For the text-containing cell, return its midpoint in (x, y) coordinate format. 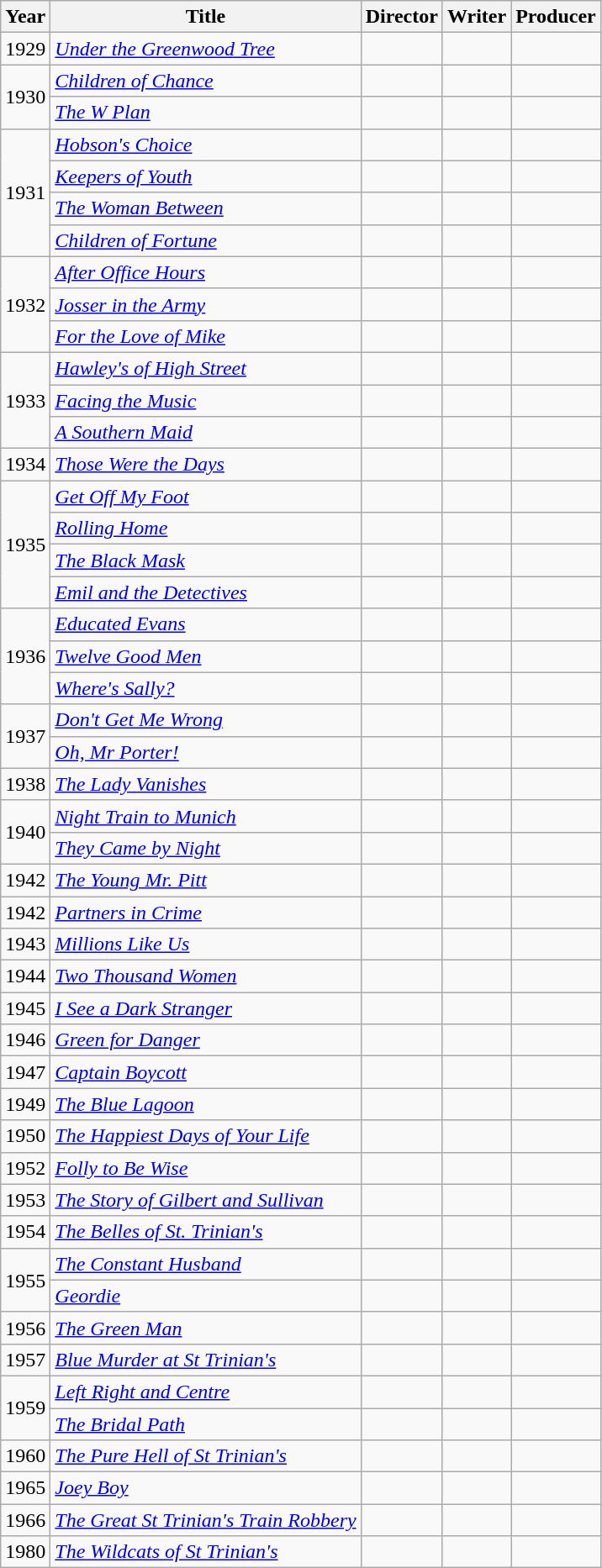
Captain Boycott (205, 1072)
Get Off My Foot (205, 497)
Josser in the Army (205, 304)
After Office Hours (205, 272)
The Wildcats of St Trinian's (205, 1552)
1957 (25, 1360)
The Young Mr. Pitt (205, 880)
The Green Man (205, 1328)
Geordie (205, 1296)
A Southern Maid (205, 433)
1937 (25, 736)
Title (205, 17)
1944 (25, 976)
1943 (25, 944)
The Great St Trinian's Train Robbery (205, 1520)
The Black Mask (205, 560)
Year (25, 17)
1980 (25, 1552)
The Story of Gilbert and Sullivan (205, 1200)
The Lady Vanishes (205, 784)
The W Plan (205, 113)
1932 (25, 304)
The Belles of St. Trinian's (205, 1232)
For the Love of Mike (205, 336)
1952 (25, 1168)
Educated Evans (205, 624)
Emil and the Detectives (205, 592)
The Constant Husband (205, 1264)
1933 (25, 400)
1935 (25, 545)
Children of Chance (205, 81)
Night Train to Munich (205, 816)
Joey Boy (205, 1488)
Oh, Mr Porter! (205, 752)
Don't Get Me Wrong (205, 720)
1956 (25, 1328)
Millions Like Us (205, 944)
Children of Fortune (205, 240)
Writer (476, 17)
Left Right and Centre (205, 1392)
Rolling Home (205, 529)
1930 (25, 97)
Green for Danger (205, 1040)
1954 (25, 1232)
The Woman Between (205, 208)
Producer (557, 17)
Folly to Be Wise (205, 1168)
Facing the Music (205, 401)
Under the Greenwood Tree (205, 49)
1931 (25, 192)
The Blue Lagoon (205, 1104)
Twelve Good Men (205, 656)
1959 (25, 1408)
They Came by Night (205, 848)
1938 (25, 784)
The Happiest Days of Your Life (205, 1136)
The Pure Hell of St Trinian's (205, 1456)
1966 (25, 1520)
Keepers of Youth (205, 176)
1949 (25, 1104)
1953 (25, 1200)
Blue Murder at St Trinian's (205, 1360)
Those Were the Days (205, 465)
Hobson's Choice (205, 145)
Where's Sally? (205, 688)
I See a Dark Stranger (205, 1008)
1936 (25, 656)
1945 (25, 1008)
1934 (25, 465)
1950 (25, 1136)
1946 (25, 1040)
Director (402, 17)
Hawley's of High Street (205, 368)
1947 (25, 1072)
1955 (25, 1280)
1960 (25, 1456)
1940 (25, 832)
1929 (25, 49)
Two Thousand Women (205, 976)
Partners in Crime (205, 912)
1965 (25, 1488)
The Bridal Path (205, 1424)
